For the text-containing cell, return its midpoint in [x, y] coordinate format. 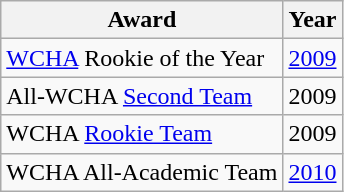
All-WCHA Second Team [142, 96]
WCHA Rookie Team [142, 134]
Award [142, 20]
2010 [312, 172]
Year [312, 20]
WCHA All-Academic Team [142, 172]
WCHA Rookie of the Year [142, 58]
